From the cell containing the given text, extract its center point as (X, Y) coordinate. 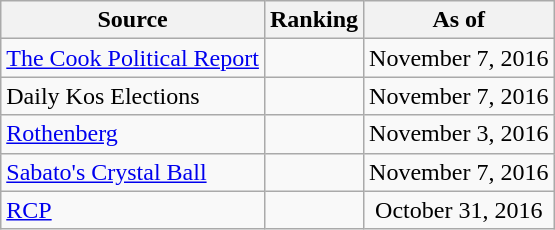
Sabato's Crystal Ball (133, 172)
As of (459, 20)
Ranking (314, 20)
The Cook Political Report (133, 58)
November 3, 2016 (459, 134)
RCP (133, 210)
Source (133, 20)
Daily Kos Elections (133, 96)
October 31, 2016 (459, 210)
Rothenberg (133, 134)
